Return [X, Y] of the center of cell containing provided text 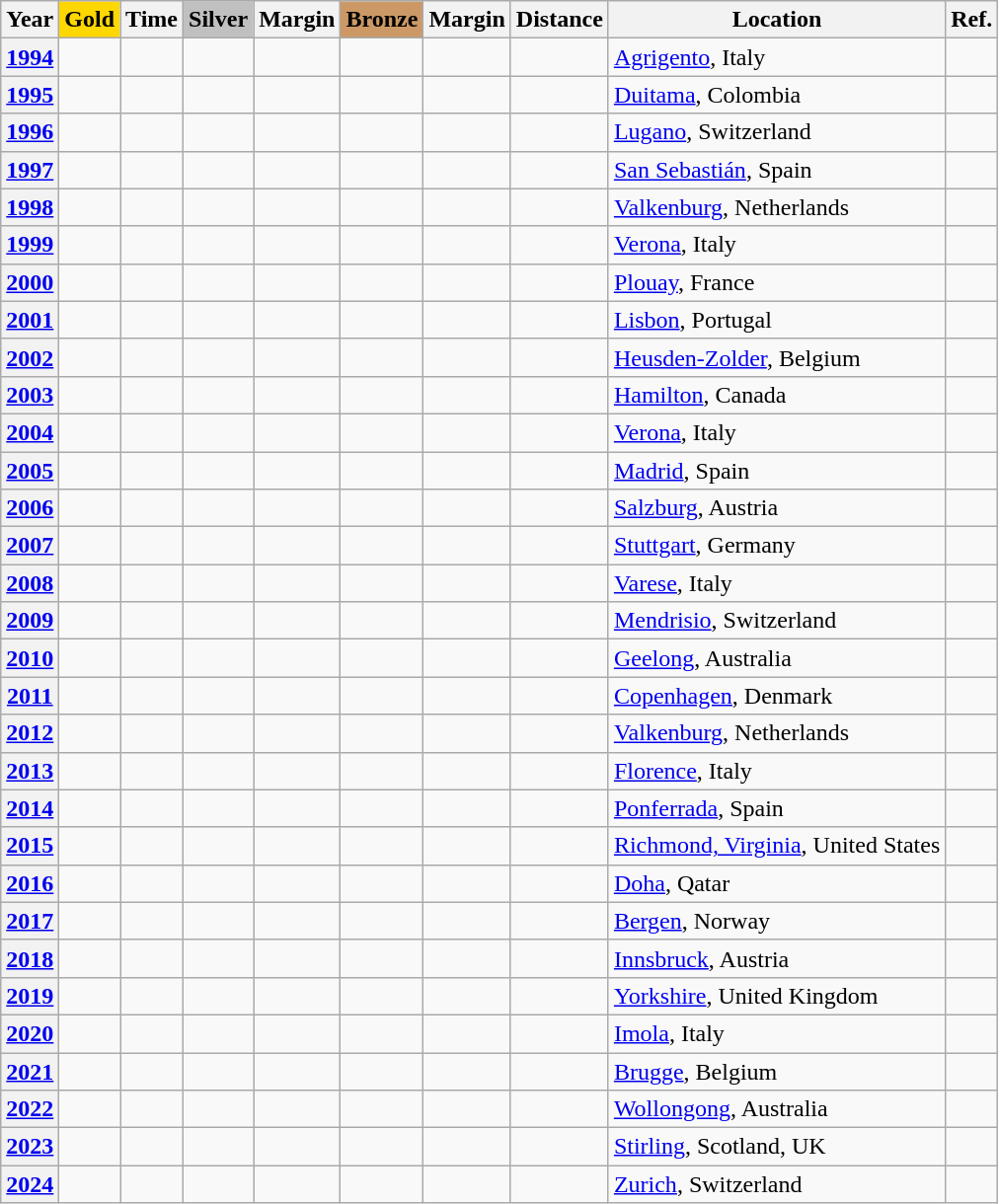
Salzburg, Austria [776, 508]
Year [30, 20]
Doha, Qatar [776, 883]
2022 [30, 1109]
Bergen, Norway [776, 921]
1994 [30, 57]
2000 [30, 282]
Time [152, 20]
2023 [30, 1147]
1997 [30, 170]
Brugge, Belgium [776, 1071]
Imola, Italy [776, 1033]
2014 [30, 808]
Gold [90, 20]
2006 [30, 508]
Distance [559, 20]
2013 [30, 771]
Varese, Italy [776, 583]
Wollongong, Australia [776, 1109]
Lugano, Switzerland [776, 132]
2011 [30, 696]
2021 [30, 1071]
Hamilton, Canada [776, 395]
2017 [30, 921]
Heusden-Zolder, Belgium [776, 357]
2018 [30, 958]
2005 [30, 471]
1999 [30, 245]
2010 [30, 658]
Mendrisio, Switzerland [776, 621]
Lisbon, Portugal [776, 320]
Zurich, Switzerland [776, 1184]
Copenhagen, Denmark [776, 696]
Duitama, Colombia [776, 95]
2020 [30, 1033]
Agrigento, Italy [776, 57]
1996 [30, 132]
Silver [219, 20]
2004 [30, 432]
Yorkshire, United Kingdom [776, 996]
2001 [30, 320]
Ref. [971, 20]
Stuttgart, Germany [776, 546]
San Sebastián, Spain [776, 170]
Florence, Italy [776, 771]
2015 [30, 846]
Geelong, Australia [776, 658]
2002 [30, 357]
2008 [30, 583]
Location [776, 20]
2024 [30, 1184]
Ponferrada, Spain [776, 808]
1995 [30, 95]
2012 [30, 733]
Madrid, Spain [776, 471]
Richmond, Virginia, United States [776, 846]
2007 [30, 546]
2003 [30, 395]
2019 [30, 996]
1998 [30, 207]
2009 [30, 621]
2016 [30, 883]
Plouay, France [776, 282]
Stirling, Scotland, UK [776, 1147]
Innsbruck, Austria [776, 958]
Bronze [382, 20]
